Search for the cell housing the specified text and yield its [x, y] center coordinate. 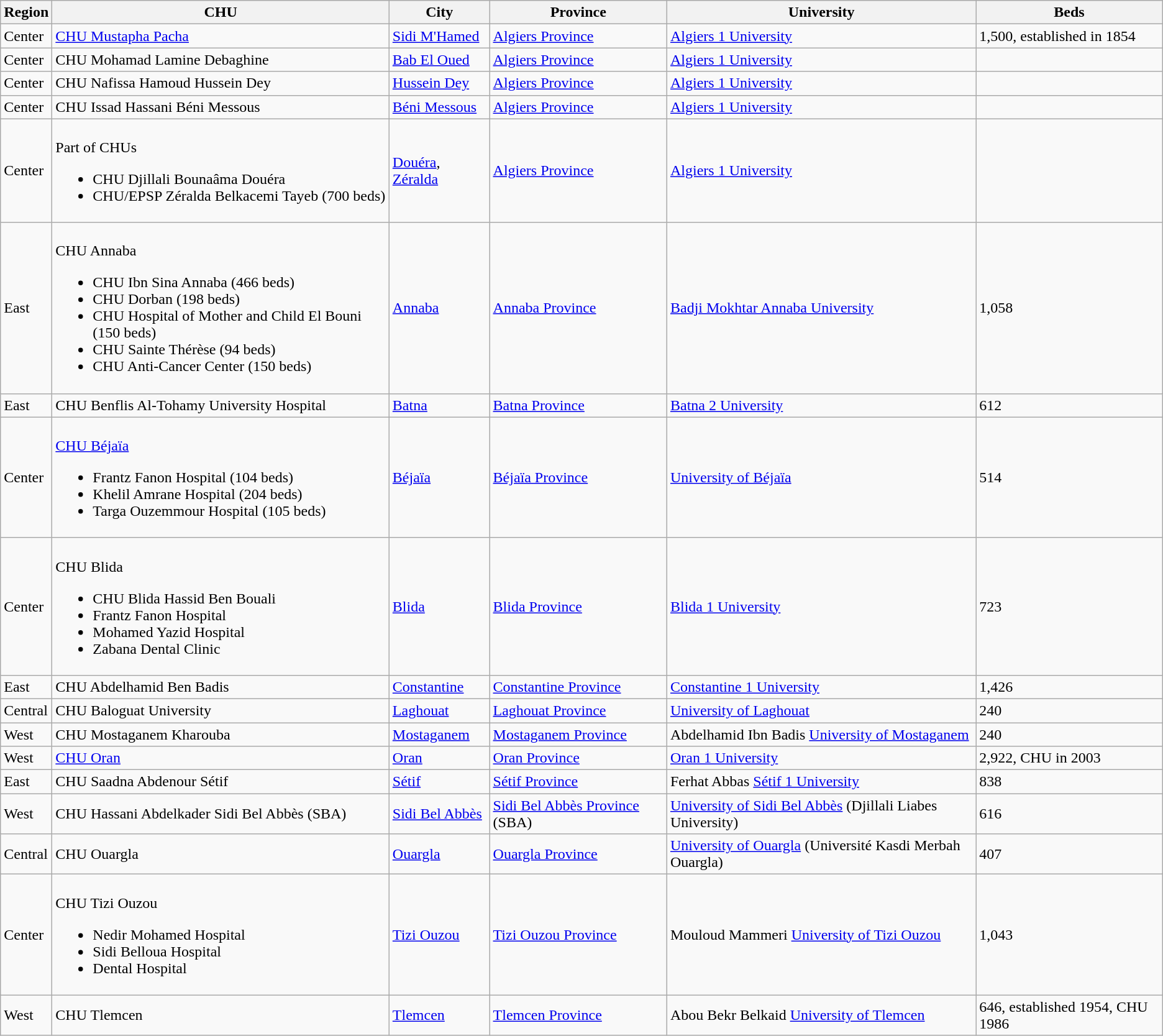
CHU Benflis Al-Tohamy University Hospital [221, 405]
Badji Mokhtar Annaba University [821, 308]
407 [1069, 854]
Blida 1 University [821, 607]
Mostaganem Province [578, 734]
Abou Bekr Belkaid University of Tlemcen [821, 1015]
Part of CHUsCHU Djillali Bounaâma DouéraCHU/EPSP Zéralda Belkacemi Tayeb (700 beds) [221, 170]
1,426 [1069, 687]
University [821, 12]
1,058 [1069, 308]
Bab El Oued [439, 60]
Tlemcen [439, 1015]
Oran [439, 758]
Laghouat [439, 710]
Béni Messous [439, 107]
Mostaganem [439, 734]
University of Béjaïa [821, 477]
Batna Province [578, 405]
514 [1069, 477]
Ferhat Abbas Sétif 1 University [821, 782]
612 [1069, 405]
1,500, established in 1854 [1069, 36]
Oran 1 University [821, 758]
Province [578, 12]
CHU Baloguat University [221, 710]
CHU Ouargla [221, 854]
Béjaïa Province [578, 477]
Constantine Province [578, 687]
CHU Issad Hassani Béni Messous [221, 107]
Tlemcen Province [578, 1015]
University of Laghouat [821, 710]
CHU BlidaCHU Blida Hassid Ben BoualiFrantz Fanon HospitalMohamed Yazid HospitalZabana Dental Clinic [221, 607]
1,043 [1069, 935]
Abdelhamid Ibn Badis University of Mostaganem [821, 734]
Oran Province [578, 758]
Beds [1069, 12]
Annaba [439, 308]
Tizi Ouzou [439, 935]
Annaba Province [578, 308]
CHU [221, 12]
Tizi Ouzou Province [578, 935]
Blida Province [578, 607]
Constantine 1 University [821, 687]
Batna 2 University [821, 405]
CHU Hassani Abdelkader Sidi Bel Abbès (SBA) [221, 814]
Sidi M'Hamed [439, 36]
Sétif [439, 782]
CHU Mohamad Lamine Debaghine [221, 60]
Sétif Province [578, 782]
CHU Mustapha Pacha [221, 36]
CHU Nafissa Hamoud Hussein Dey [221, 83]
CHU Tizi OuzouNedir Mohamed HospitalSidi Belloua HospitalDental Hospital [221, 935]
Sidi Bel Abbès [439, 814]
646, established 1954, CHU 1986 [1069, 1015]
CHU Mostaganem Kharouba [221, 734]
2,922, CHU in 2003 [1069, 758]
Constantine [439, 687]
Laghouat Province [578, 710]
Douéra, Zéralda [439, 170]
Region [26, 12]
616 [1069, 814]
University of Sidi Bel Abbès (Djillali Liabes University) [821, 814]
Béjaïa [439, 477]
CHU Tlemcen [221, 1015]
CHU BéjaïaFrantz Fanon Hospital (104 beds)Khelil Amrane Hospital (204 beds)Targa Ouzemmour Hospital (105 beds) [221, 477]
Hussein Dey [439, 83]
838 [1069, 782]
Sidi Bel Abbès Province (SBA) [578, 814]
723 [1069, 607]
Mouloud Mammeri University of Tizi Ouzou [821, 935]
Ouargla [439, 854]
CHU Saadna Abdenour Sétif [221, 782]
Batna [439, 405]
Blida [439, 607]
University of Ouargla (Université Kasdi Merbah Ouargla) [821, 854]
CHU Abdelhamid Ben Badis [221, 687]
CHU Oran [221, 758]
Ouargla Province [578, 854]
City [439, 12]
